Capture the cell that displays the provided text and extract its [x, y] central coordinate. 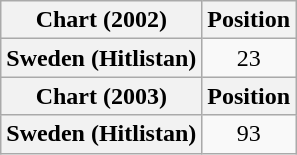
93 [249, 134]
23 [249, 58]
Chart (2003) [102, 96]
Chart (2002) [102, 20]
